Return the (x, y) coordinate for the center point of the cell that contains the specified text.  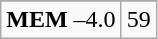
59 (138, 20)
MEM –4.0 (61, 20)
